Determine the (X, Y) coordinate at the center of the cell enclosing the given text.  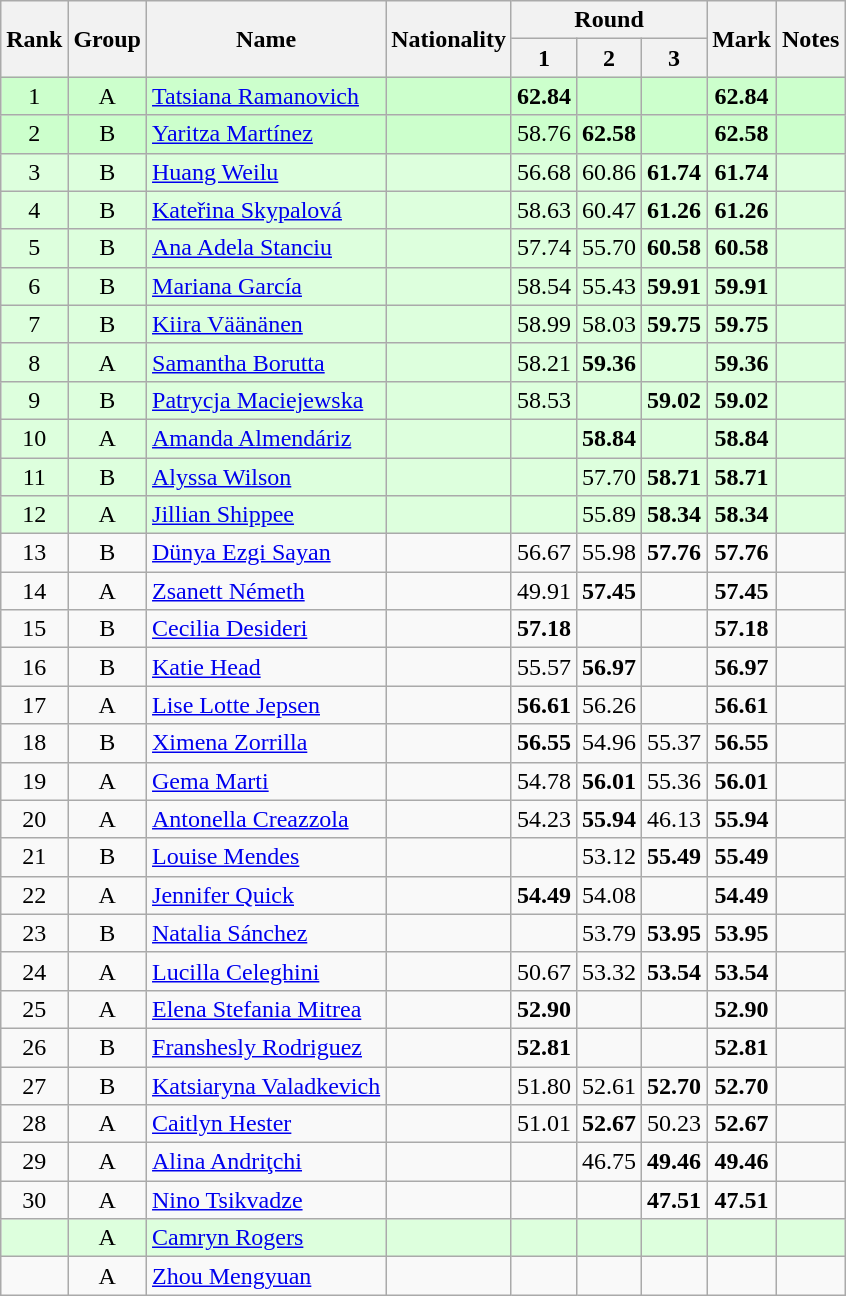
55.98 (610, 553)
60.47 (610, 210)
56.68 (544, 172)
25 (34, 1009)
58.21 (544, 362)
55.36 (674, 781)
58.76 (544, 134)
Louise Mendes (266, 857)
49.91 (544, 591)
Huang Weilu (266, 172)
18 (34, 743)
Ana Adela Stanciu (266, 248)
16 (34, 667)
26 (34, 1047)
Name (266, 39)
55.57 (544, 667)
Dünya Ezgi Sayan (266, 553)
5 (34, 248)
Group (108, 39)
56.26 (610, 705)
Nationality (449, 39)
50.67 (544, 971)
54.78 (544, 781)
Alyssa Wilson (266, 477)
55.89 (610, 515)
51.80 (544, 1085)
Zhou Mengyuan (266, 1276)
30 (34, 1200)
21 (34, 857)
Franshesly Rodriguez (266, 1047)
58.99 (544, 324)
Lise Lotte Jepsen (266, 705)
58.03 (610, 324)
11 (34, 477)
13 (34, 553)
7 (34, 324)
23 (34, 933)
53.32 (610, 971)
Amanda Almendáriz (266, 438)
Tatsiana Ramanovich (266, 96)
Caitlyn Hester (266, 1124)
24 (34, 971)
58.54 (544, 286)
Gema Marti (266, 781)
Nino Tsikvadze (266, 1200)
53.79 (610, 933)
8 (34, 362)
51.01 (544, 1124)
46.75 (610, 1162)
10 (34, 438)
Elena Stefania Mitrea (266, 1009)
Katsiaryna Valadkevich (266, 1085)
14 (34, 591)
Natalia Sánchez (266, 933)
15 (34, 629)
Katie Head (266, 667)
Antonella Creazzola (266, 819)
Kiira Väänänen (266, 324)
Cecilia Desideri (266, 629)
12 (34, 515)
58.53 (544, 400)
Round (608, 20)
57.74 (544, 248)
Yaritza Martínez (266, 134)
54.23 (544, 819)
Camryn Rogers (266, 1238)
Mark (742, 39)
4 (34, 210)
52.61 (610, 1085)
54.08 (610, 895)
56.67 (544, 553)
28 (34, 1124)
Lucilla Celeghini (266, 971)
Ximena Zorrilla (266, 743)
Patrycja Maciejewska (266, 400)
27 (34, 1085)
17 (34, 705)
Jennifer Quick (266, 895)
54.96 (610, 743)
60.86 (610, 172)
19 (34, 781)
Samantha Borutta (266, 362)
22 (34, 895)
53.12 (610, 857)
6 (34, 286)
Zsanett Németh (266, 591)
50.23 (674, 1124)
55.37 (674, 743)
Jillian Shippee (266, 515)
Rank (34, 39)
Mariana García (266, 286)
55.43 (610, 286)
55.70 (610, 248)
Alina Andriţchi (266, 1162)
Notes (810, 39)
58.63 (544, 210)
9 (34, 400)
57.70 (610, 477)
29 (34, 1162)
20 (34, 819)
46.13 (674, 819)
Kateřina Skypalová (266, 210)
